Scan for the cell matching the given text and deliver its (X, Y) coordinate at center. 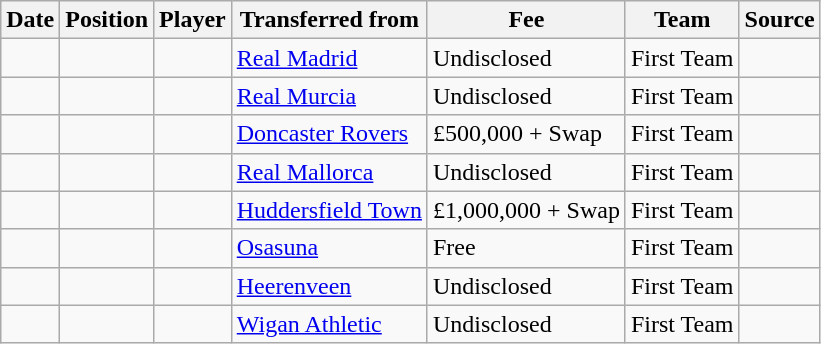
Player (193, 20)
Huddersfield Town (329, 210)
Osasuna (329, 248)
Free (526, 248)
Date (30, 20)
£500,000 + Swap (526, 134)
Fee (526, 20)
Heerenveen (329, 286)
Team (682, 20)
Doncaster Rovers (329, 134)
Real Mallorca (329, 172)
Transferred from (329, 20)
Source (780, 20)
Real Murcia (329, 96)
Position (107, 20)
Wigan Athletic (329, 324)
Real Madrid (329, 58)
£1,000,000 + Swap (526, 210)
